Extract the (X, Y) coordinate from the center of the cell holding the provided text.  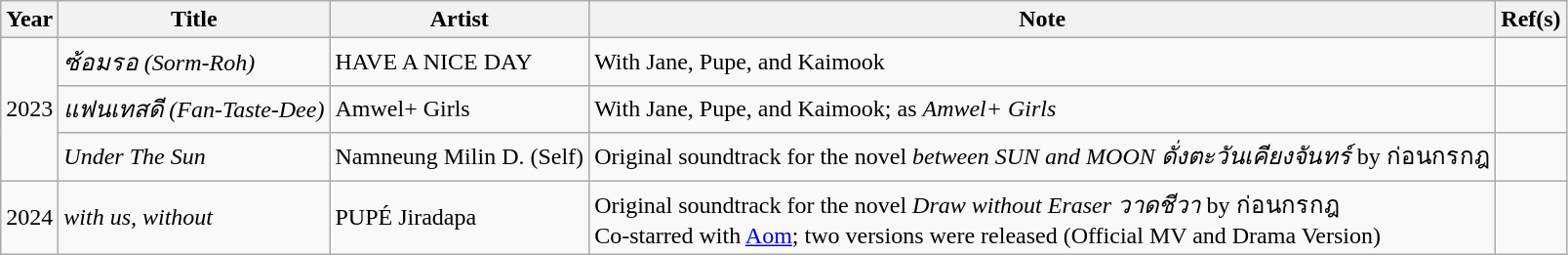
Namneung Milin D. (Self) (460, 156)
Year (29, 20)
2024 (29, 217)
Amwel+ Girls (460, 109)
Under The Sun (194, 156)
Title (194, 20)
With Jane, Pupe, and Kaimook (1042, 63)
HAVE A NICE DAY (460, 63)
แฟนเทสดี (Fan-Taste-Dee) (194, 109)
With Jane, Pupe, and Kaimook; as Amwel+ Girls (1042, 109)
2023 (29, 109)
Ref(s) (1531, 20)
Note (1042, 20)
Artist (460, 20)
ซ้อมรอ (Sorm-Roh) (194, 63)
with us, without (194, 217)
Original soundtrack for the novel between SUN and MOON ดั่งตะวันเคียงจันทร์ by ก่อนกรกฎ (1042, 156)
PUPÉ Jiradapa (460, 217)
